Extract the (x, y) coordinate from the center of the cell holding the provided text.  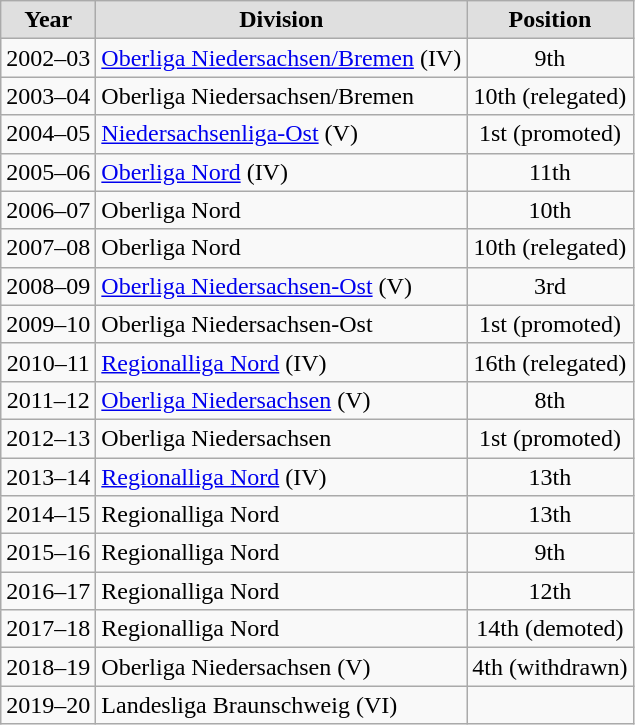
2017–18 (48, 629)
2012–13 (48, 438)
2013–14 (48, 477)
3rd (550, 286)
2014–15 (48, 515)
2007–08 (48, 248)
2015–16 (48, 553)
2018–19 (48, 667)
2010–11 (48, 362)
2004–05 (48, 134)
Oberliga Niedersachsen-Ost (V) (282, 286)
12th (550, 591)
Division (282, 20)
2016–17 (48, 591)
11th (550, 172)
Oberliga Nord (IV) (282, 172)
2002–03 (48, 58)
2009–10 (48, 324)
2008–09 (48, 286)
16th (relegated) (550, 362)
Position (550, 20)
2011–12 (48, 400)
2006–07 (48, 210)
2019–20 (48, 705)
Oberliga Niedersachsen/Bremen (IV) (282, 58)
Year (48, 20)
14th (demoted) (550, 629)
2003–04 (48, 96)
Oberliga Niedersachsen (282, 438)
8th (550, 400)
Niedersachsenliga-Ost (V) (282, 134)
Oberliga Niedersachsen/Bremen (282, 96)
Landesliga Braunschweig (VI) (282, 705)
2005–06 (48, 172)
10th (550, 210)
4th (withdrawn) (550, 667)
Oberliga Niedersachsen-Ost (282, 324)
